Return the (X, Y) coordinate for the center point of the cell that contains the specified text.  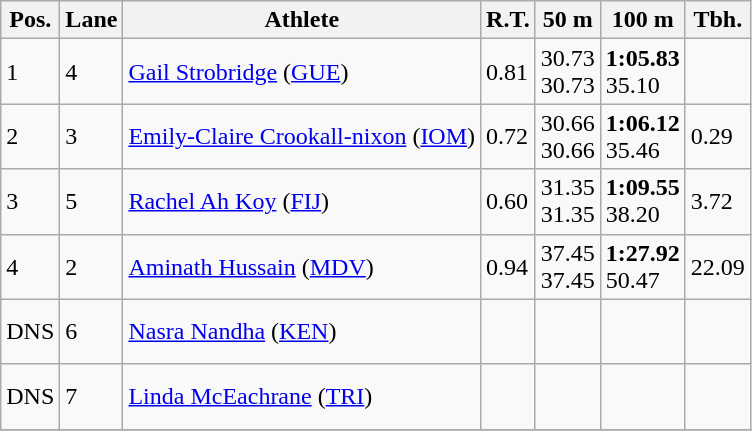
30.7330.73 (568, 72)
37.4537.45 (568, 266)
Athlete (302, 20)
100 m (642, 20)
1:09.5538.20 (642, 202)
Aminath Hussain (MDV) (302, 266)
0.81 (508, 72)
1:27.9250.47 (642, 266)
Nasra Nandha (KEN) (302, 332)
Lane (92, 20)
Linda McEachrane (TRI) (302, 396)
Rachel Ah Koy (FIJ) (302, 202)
1 (30, 72)
1:06.1235.46 (642, 136)
31.3531.35 (568, 202)
Pos. (30, 20)
22.09 (718, 266)
Gail Strobridge (GUE) (302, 72)
5 (92, 202)
Tbh. (718, 20)
3.72 (718, 202)
Emily-Claire Crookall-nixon (IOM) (302, 136)
7 (92, 396)
0.72 (508, 136)
6 (92, 332)
0.94 (508, 266)
0.29 (718, 136)
50 m (568, 20)
30.6630.66 (568, 136)
0.60 (508, 202)
1:05.8335.10 (642, 72)
R.T. (508, 20)
